Return the [x, y] coordinate for the center point of the cell that contains the specified text.  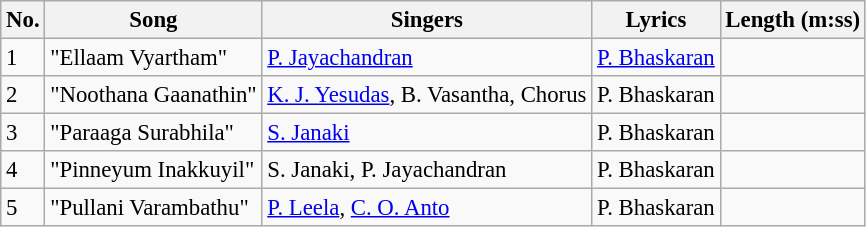
Singers [427, 20]
Song [154, 20]
2 [23, 95]
K. J. Yesudas, B. Vasantha, Chorus [427, 95]
"Noothana Gaanathin" [154, 95]
P. Leela, C. O. Anto [427, 208]
"Pinneyum Inakkuyil" [154, 170]
1 [23, 58]
3 [23, 133]
S. Janaki, P. Jayachandran [427, 170]
P. Jayachandran [427, 58]
5 [23, 208]
"Paraaga Surabhila" [154, 133]
"Ellaam Vyartham" [154, 58]
Lyrics [656, 20]
S. Janaki [427, 133]
No. [23, 20]
Length (m:ss) [792, 20]
"Pullani Varambathu" [154, 208]
4 [23, 170]
